Capture the cell that displays the provided text and extract its [X, Y] central coordinate. 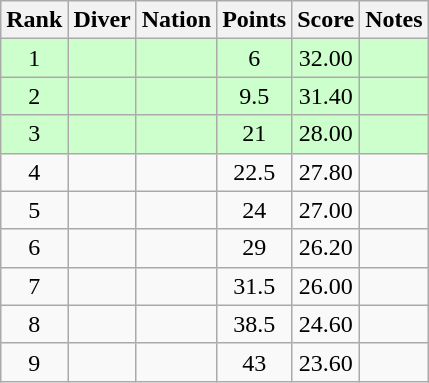
Score [326, 20]
32.00 [326, 58]
38.5 [254, 324]
Diver [102, 20]
26.00 [326, 286]
21 [254, 134]
22.5 [254, 172]
24 [254, 210]
Nation [176, 20]
2 [34, 96]
26.20 [326, 248]
7 [34, 286]
1 [34, 58]
43 [254, 362]
Points [254, 20]
24.60 [326, 324]
27.00 [326, 210]
23.60 [326, 362]
27.80 [326, 172]
31.5 [254, 286]
3 [34, 134]
31.40 [326, 96]
8 [34, 324]
28.00 [326, 134]
Notes [394, 20]
4 [34, 172]
Rank [34, 20]
29 [254, 248]
5 [34, 210]
9 [34, 362]
9.5 [254, 96]
